Determine the [x, y] coordinate at the center of the cell enclosing the given text.  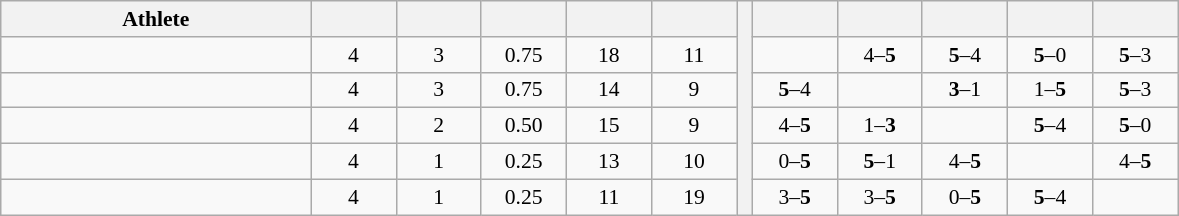
18 [608, 55]
0.50 [524, 126]
1–5 [1050, 90]
15 [608, 126]
13 [608, 162]
5–1 [880, 162]
1–3 [880, 126]
Athlete [156, 19]
10 [694, 162]
3–1 [964, 90]
19 [694, 197]
2 [438, 126]
14 [608, 90]
